Locate the cell with the specified text and output its (X, Y) center coordinate. 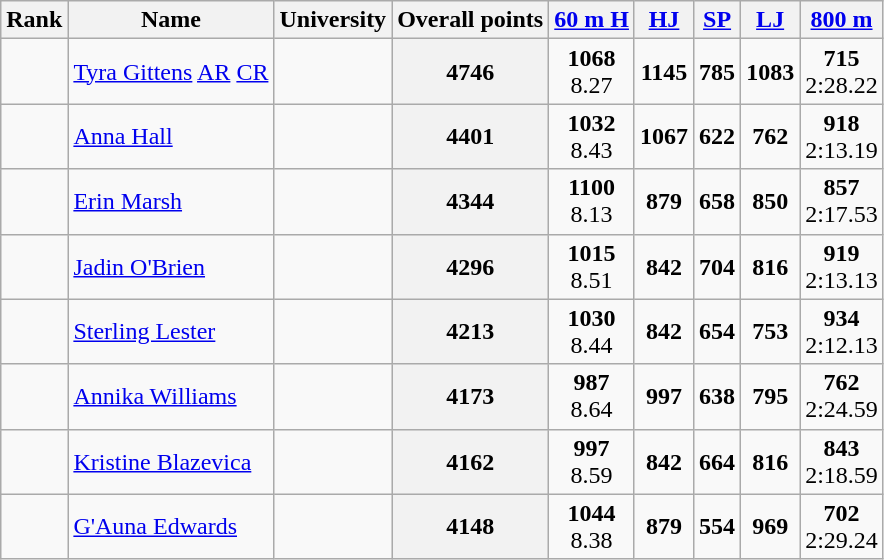
LJ (770, 20)
Kristine Blazevica (171, 462)
Jadin O'Brien (171, 266)
654 (718, 332)
800 m (842, 20)
4296 (470, 266)
785 (718, 72)
1083 (770, 72)
10158.51 (592, 266)
753 (770, 332)
4173 (470, 396)
638 (718, 396)
850 (770, 202)
4213 (470, 332)
10308.44 (592, 332)
4746 (470, 72)
7022:29.24 (842, 526)
Rank (34, 20)
9978.59 (592, 462)
10688.27 (592, 72)
762 (770, 136)
10448.38 (592, 526)
Name (171, 20)
G'Auna Edwards (171, 526)
554 (718, 526)
HJ (664, 20)
4401 (470, 136)
1067 (664, 136)
664 (718, 462)
658 (718, 202)
7622:24.59 (842, 396)
Annika Williams (171, 396)
622 (718, 136)
Sterling Lester (171, 332)
Erin Marsh (171, 202)
11008.13 (592, 202)
Tyra Gittens AR CR (171, 72)
Anna Hall (171, 136)
1145 (664, 72)
SP (718, 20)
60 m H (592, 20)
8432:18.59 (842, 462)
9192:13.13 (842, 266)
704 (718, 266)
997 (664, 396)
795 (770, 396)
9878.64 (592, 396)
4148 (470, 526)
9182:13.19 (842, 136)
7152:28.22 (842, 72)
Overall points (470, 20)
10328.43 (592, 136)
9342:12.13 (842, 332)
8572:17.53 (842, 202)
University (333, 20)
4344 (470, 202)
4162 (470, 462)
969 (770, 526)
